Identify which cell holds the provided text, then report its [X, Y] central coordinate. 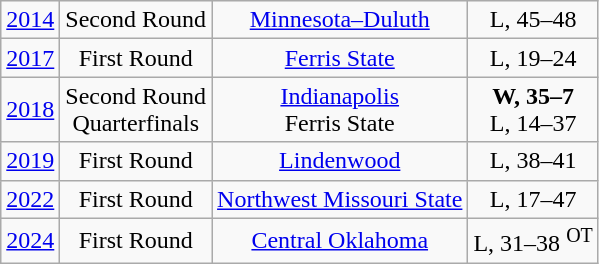
Ferris State [340, 58]
W, 35–7L, 14–37 [533, 110]
L, 45–48 [533, 20]
L, 38–41 [533, 161]
L, 31–38 OT [533, 240]
2017 [30, 58]
2024 [30, 240]
2018 [30, 110]
Second RoundQuarterfinals [136, 110]
Central Oklahoma [340, 240]
2019 [30, 161]
Minnesota–Duluth [340, 20]
Lindenwood [340, 161]
IndianapolisFerris State [340, 110]
Second Round [136, 20]
Northwest Missouri State [340, 199]
L, 19–24 [533, 58]
2022 [30, 199]
2014 [30, 20]
L, 17–47 [533, 199]
